From the cell containing the given text, extract its center point as (X, Y) coordinate. 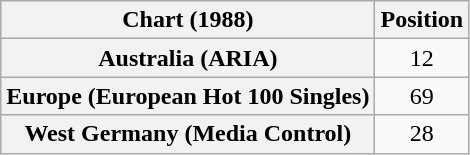
Position (422, 20)
Australia (ARIA) (188, 58)
West Germany (Media Control) (188, 134)
Europe (European Hot 100 Singles) (188, 96)
69 (422, 96)
Chart (1988) (188, 20)
28 (422, 134)
12 (422, 58)
